Identify which cell holds the provided text, then report its [X, Y] central coordinate. 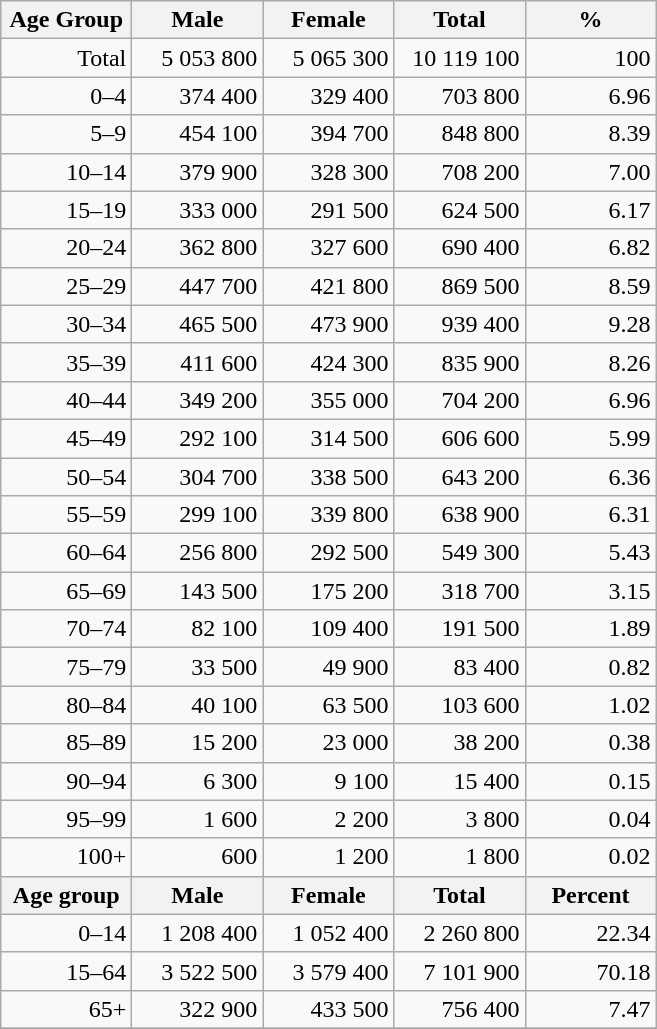
5 053 800 [198, 58]
2 200 [328, 819]
85–89 [66, 743]
703 800 [460, 96]
9 100 [328, 781]
690 400 [460, 248]
40 100 [198, 705]
100 [590, 58]
8.26 [590, 362]
454 100 [198, 134]
424 300 [328, 362]
1.89 [590, 629]
0.15 [590, 781]
35–39 [66, 362]
292 500 [328, 553]
708 200 [460, 172]
848 800 [460, 134]
23 000 [328, 743]
756 400 [460, 1009]
6.82 [590, 248]
355 000 [328, 400]
5 065 300 [328, 58]
291 500 [328, 210]
6 300 [198, 781]
65+ [66, 1009]
109 400 [328, 629]
33 500 [198, 667]
394 700 [328, 134]
15 200 [198, 743]
82 100 [198, 629]
40–44 [66, 400]
624 500 [460, 210]
83 400 [460, 667]
643 200 [460, 477]
10–14 [66, 172]
600 [198, 857]
7.00 [590, 172]
38 200 [460, 743]
7 101 900 [460, 971]
15–64 [66, 971]
704 200 [460, 400]
55–59 [66, 515]
292 100 [198, 438]
835 900 [460, 362]
100+ [66, 857]
1 800 [460, 857]
143 500 [198, 591]
421 800 [328, 286]
30–34 [66, 324]
3.15 [590, 591]
5.99 [590, 438]
15–19 [66, 210]
322 900 [198, 1009]
349 200 [198, 400]
447 700 [198, 286]
328 300 [328, 172]
Percent [590, 895]
6.17 [590, 210]
% [590, 20]
20–24 [66, 248]
299 100 [198, 515]
45–49 [66, 438]
379 900 [198, 172]
70.18 [590, 971]
256 800 [198, 553]
90–94 [66, 781]
374 400 [198, 96]
80–84 [66, 705]
7.47 [590, 1009]
9.28 [590, 324]
65–69 [66, 591]
1 052 400 [328, 933]
Age Group [66, 20]
3 800 [460, 819]
10 119 100 [460, 58]
191 500 [460, 629]
95–99 [66, 819]
362 800 [198, 248]
5–9 [66, 134]
60–64 [66, 553]
473 900 [328, 324]
75–79 [66, 667]
411 600 [198, 362]
318 700 [460, 591]
1 600 [198, 819]
333 000 [198, 210]
606 600 [460, 438]
465 500 [198, 324]
49 900 [328, 667]
314 500 [328, 438]
1 208 400 [198, 933]
2 260 800 [460, 933]
6.36 [590, 477]
175 200 [328, 591]
1.02 [590, 705]
Age group [66, 895]
103 600 [460, 705]
25–29 [66, 286]
549 300 [460, 553]
1 200 [328, 857]
0.04 [590, 819]
939 400 [460, 324]
70–74 [66, 629]
304 700 [198, 477]
6.31 [590, 515]
638 900 [460, 515]
338 500 [328, 477]
0–4 [66, 96]
869 500 [460, 286]
22.34 [590, 933]
8.59 [590, 286]
15 400 [460, 781]
0.38 [590, 743]
0.82 [590, 667]
63 500 [328, 705]
3 579 400 [328, 971]
0.02 [590, 857]
329 400 [328, 96]
50–54 [66, 477]
327 600 [328, 248]
339 800 [328, 515]
0–14 [66, 933]
5.43 [590, 553]
3 522 500 [198, 971]
8.39 [590, 134]
433 500 [328, 1009]
